Identify which cell holds the provided text, then report its (X, Y) central coordinate. 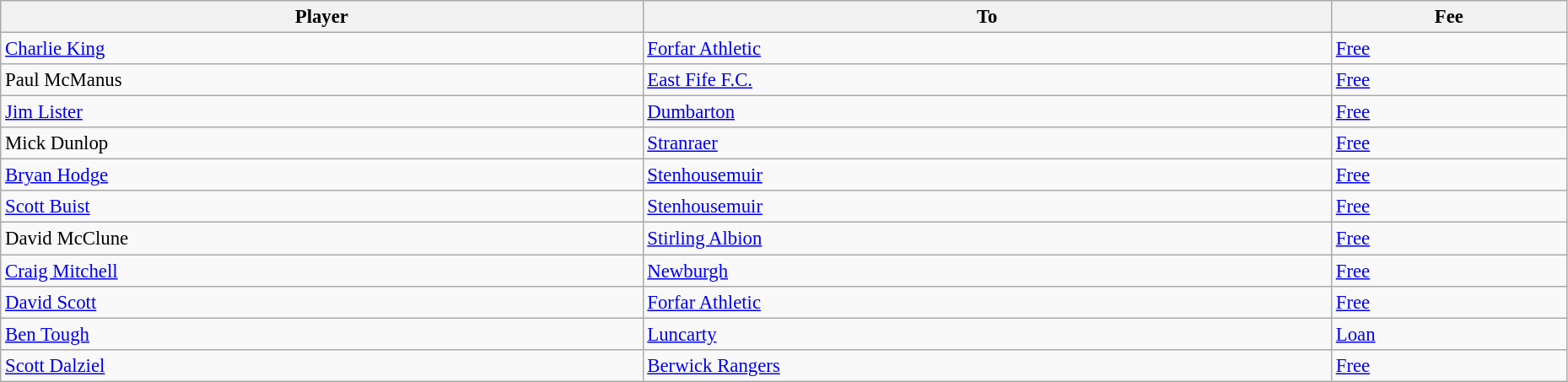
Luncarty (987, 334)
Stirling Albion (987, 239)
Dumbarton (987, 112)
Craig Mitchell (322, 271)
To (987, 17)
David Scott (322, 302)
David McClune (322, 239)
East Fife F.C. (987, 80)
Loan (1449, 334)
Jim Lister (322, 112)
Player (322, 17)
Mick Dunlop (322, 143)
Paul McManus (322, 80)
Scott Dalziel (322, 365)
Fee (1449, 17)
Berwick Rangers (987, 365)
Scott Buist (322, 207)
Charlie King (322, 49)
Newburgh (987, 271)
Ben Tough (322, 334)
Stranraer (987, 143)
Bryan Hodge (322, 175)
